Scan for the cell matching the given text and deliver its [X, Y] coordinate at center. 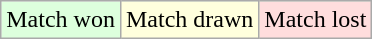
Match won [61, 20]
Match drawn [189, 20]
Match lost [316, 20]
